Output the (X, Y) coordinate of the center of the cell containing the given text.  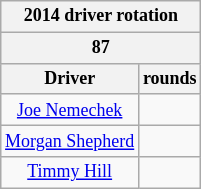
Driver (70, 78)
Morgan Shepherd (70, 140)
Timmy Hill (70, 172)
rounds (170, 78)
Joe Nemechek (70, 110)
2014 driver rotation (101, 16)
87 (101, 48)
